Provide the (X, Y) coordinate of the cell's center where the given text is located.  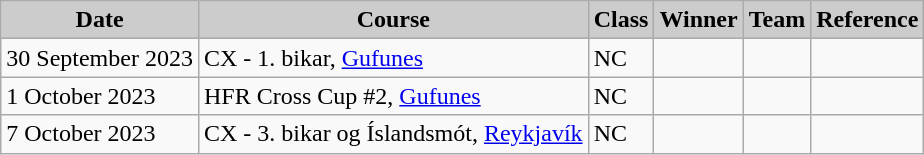
CX - 1. bikar, Gufunes (393, 58)
7 October 2023 (100, 134)
Reference (868, 20)
Team (777, 20)
CX - 3. bikar og Íslandsmót, Reykjavík (393, 134)
Date (100, 20)
1 October 2023 (100, 96)
Class (621, 20)
HFR Cross Cup #2, Gufunes (393, 96)
Course (393, 20)
30 September 2023 (100, 58)
Winner (698, 20)
